Search for the cell housing the specified text and yield its [x, y] center coordinate. 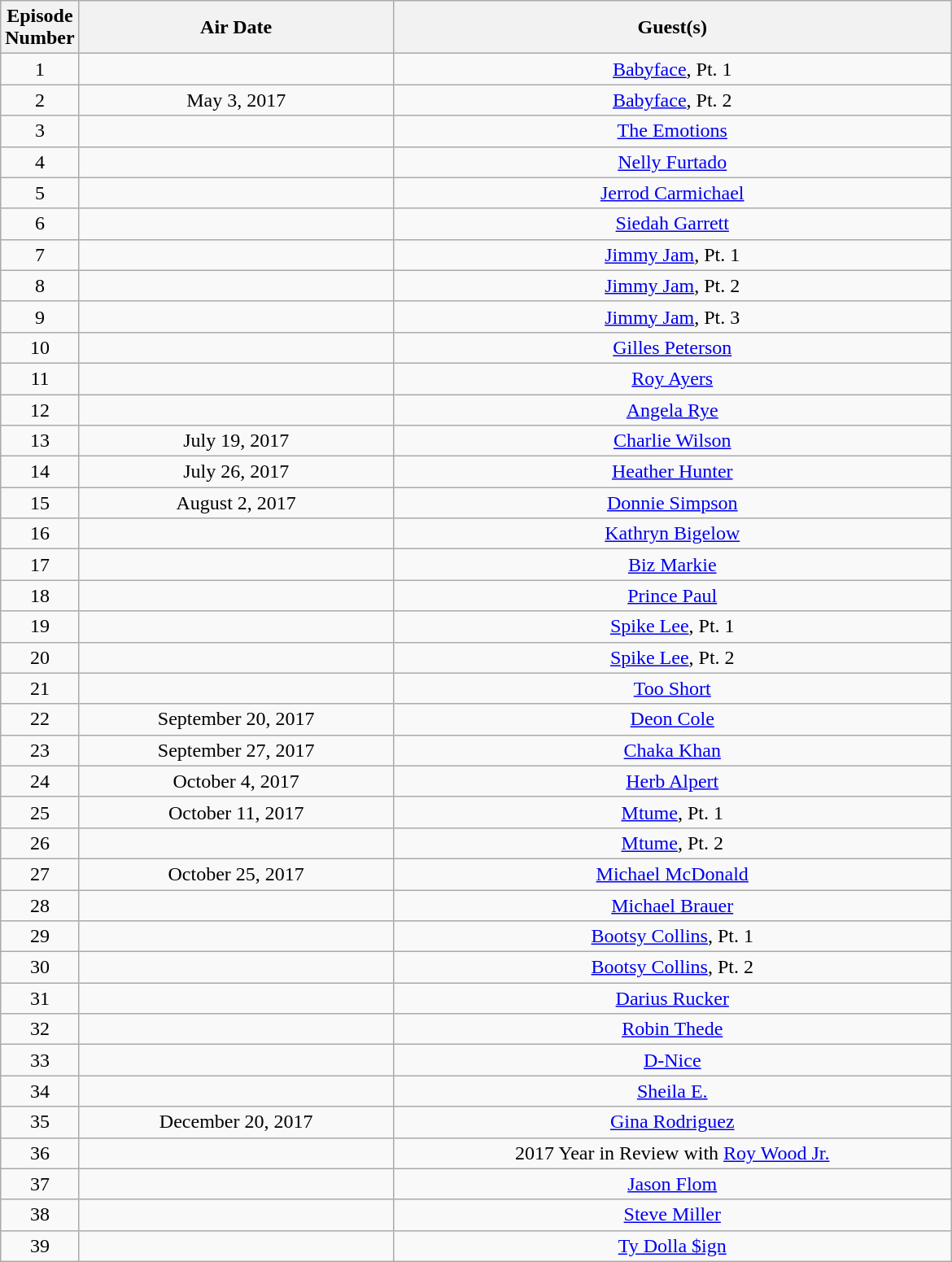
Charlie Wilson [672, 441]
25 [40, 812]
May 3, 2017 [236, 100]
September 20, 2017 [236, 719]
36 [40, 1153]
22 [40, 719]
31 [40, 998]
Jimmy Jam, Pt. 3 [672, 317]
August 2, 2017 [236, 503]
7 [40, 255]
Darius Rucker [672, 998]
Spike Lee, Pt. 2 [672, 657]
35 [40, 1122]
27 [40, 874]
8 [40, 286]
September 27, 2017 [236, 750]
39 [40, 1246]
Guest(s) [672, 28]
Kathryn Bigelow [672, 534]
3 [40, 131]
Donnie Simpson [672, 503]
Biz Markie [672, 565]
D-Nice [672, 1060]
Jerrod Carmichael [672, 193]
21 [40, 688]
4 [40, 162]
37 [40, 1184]
Prince Paul [672, 596]
Michael Brauer [672, 906]
Roy Ayers [672, 378]
July 26, 2017 [236, 472]
Jimmy Jam, Pt. 2 [672, 286]
Air Date [236, 28]
6 [40, 224]
28 [40, 906]
10 [40, 347]
Deon Cole [672, 719]
Nelly Furtado [672, 162]
33 [40, 1060]
1 [40, 69]
Sheila E. [672, 1091]
19 [40, 627]
Angela Rye [672, 409]
2017 Year in Review with Roy Wood Jr. [672, 1153]
24 [40, 781]
Gina Rodriguez [672, 1122]
Ty Dolla $ign [672, 1246]
16 [40, 534]
32 [40, 1029]
December 20, 2017 [236, 1122]
October 4, 2017 [236, 781]
14 [40, 472]
Siedah Garrett [672, 224]
2 [40, 100]
9 [40, 317]
12 [40, 409]
Mtume, Pt. 2 [672, 843]
Michael McDonald [672, 874]
11 [40, 378]
Herb Alpert [672, 781]
Gilles Peterson [672, 347]
26 [40, 843]
Episode Number [40, 28]
Babyface, Pt. 1 [672, 69]
The Emotions [672, 131]
Too Short [672, 688]
Heather Hunter [672, 472]
Robin Thede [672, 1029]
15 [40, 503]
17 [40, 565]
34 [40, 1091]
38 [40, 1215]
Jason Flom [672, 1184]
Bootsy Collins, Pt. 2 [672, 967]
Jimmy Jam, Pt. 1 [672, 255]
Mtume, Pt. 1 [672, 812]
30 [40, 967]
July 19, 2017 [236, 441]
20 [40, 657]
18 [40, 596]
Steve Miller [672, 1215]
October 25, 2017 [236, 874]
23 [40, 750]
29 [40, 937]
Babyface, Pt. 2 [672, 100]
October 11, 2017 [236, 812]
Chaka Khan [672, 750]
5 [40, 193]
13 [40, 441]
Bootsy Collins, Pt. 1 [672, 937]
Spike Lee, Pt. 1 [672, 627]
